Locate the cell with the specified text and output its (x, y) center coordinate. 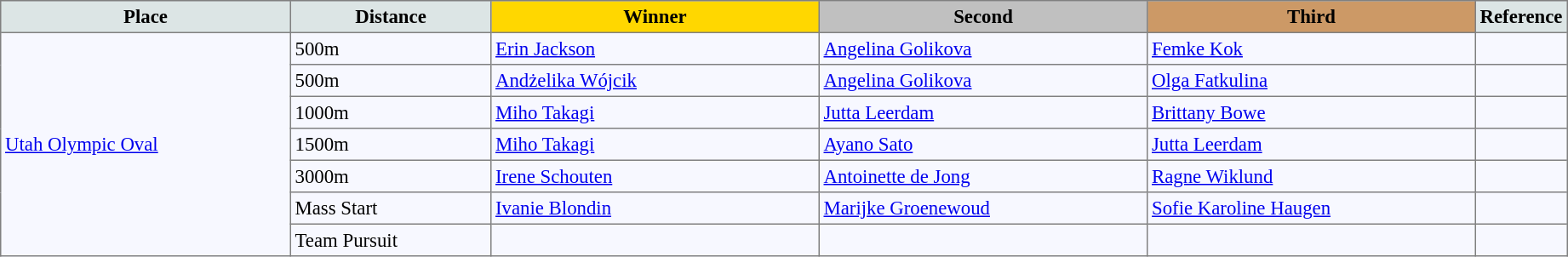
Erin Jackson (655, 49)
1000m (391, 112)
Third (1312, 17)
Utah Olympic Oval (146, 144)
Andżelika Wójcik (655, 81)
Sofie Karoline Haugen (1312, 208)
Antoinette de Jong (983, 176)
Ragne Wiklund (1312, 176)
1500m (391, 145)
Second (983, 17)
Ivanie Blondin (655, 208)
3000m (391, 176)
Marijke Groenewoud (983, 208)
Olga Fatkulina (1312, 81)
Reference (1520, 17)
Irene Schouten (655, 176)
Winner (655, 17)
Femke Kok (1312, 49)
Team Pursuit (391, 240)
Distance (391, 17)
Mass Start (391, 208)
Ayano Sato (983, 145)
Place (146, 17)
Brittany Bowe (1312, 112)
